Output the (x, y) coordinate of the center of the cell containing the given text.  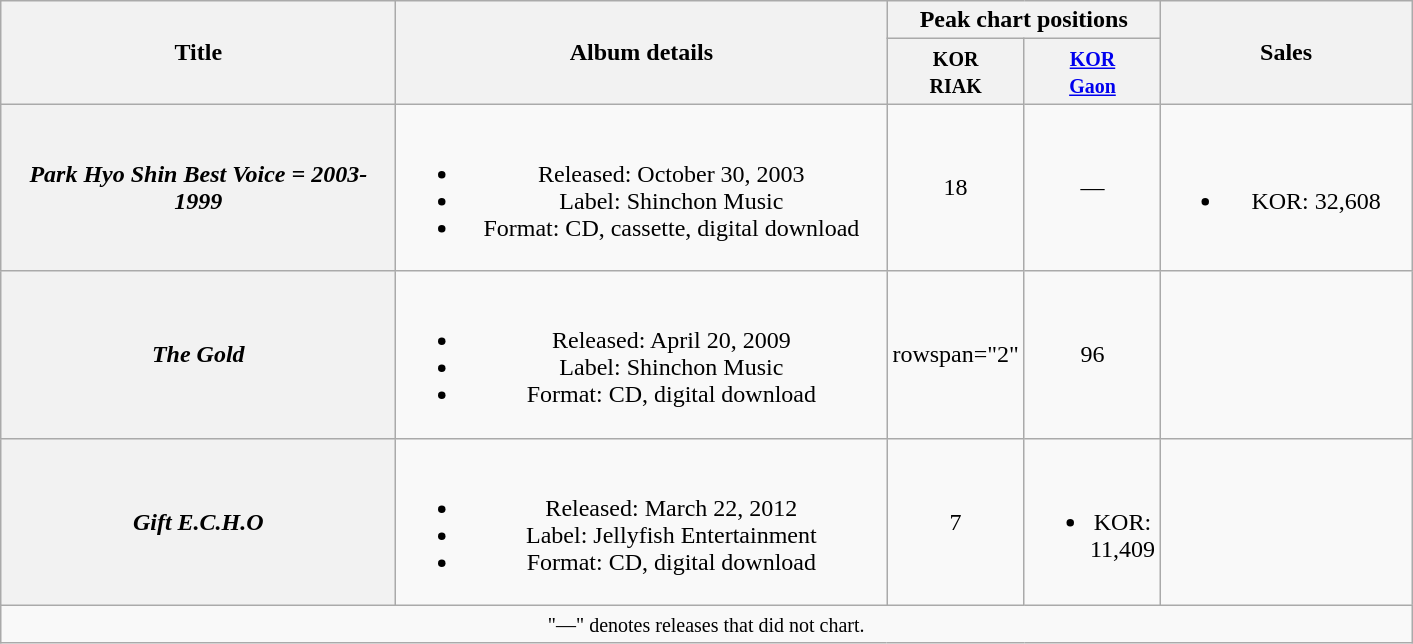
Gift E.C.H.O (198, 522)
Released: March 22, 2012Label: Jellyfish EntertainmentFormat: CD, digital download (642, 522)
Released: October 30, 2003Label: Shinchon MusicFormat: CD, cassette, digital download (642, 188)
Sales (1286, 52)
The Gold (198, 354)
Title (198, 52)
KORGaon (1092, 72)
"—" denotes releases that did not chart. (706, 624)
Album details (642, 52)
Released: April 20, 2009Label: Shinchon MusicFormat: CD, digital download (642, 354)
KOR: 11,409 (1092, 522)
KORRIAK (956, 72)
7 (956, 522)
96 (1092, 354)
Park Hyo Shin Best Voice = 2003-1999 (198, 188)
Peak chart positions (1024, 20)
rowspan="2" (956, 354)
— (1092, 188)
18 (956, 188)
KOR: 32,608 (1286, 188)
